Determine the (x, y) coordinate at the center of the cell enclosing the given text.  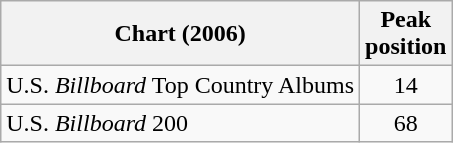
Chart (2006) (180, 34)
14 (406, 85)
U.S. Billboard 200 (180, 123)
Peakposition (406, 34)
U.S. Billboard Top Country Albums (180, 85)
68 (406, 123)
